Identify which cell holds the provided text, then report its (X, Y) central coordinate. 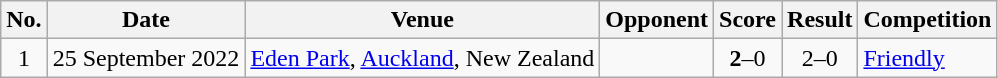
25 September 2022 (146, 58)
Opponent (657, 20)
1 (24, 58)
Result (820, 20)
Eden Park, Auckland, New Zealand (422, 58)
Score (748, 20)
Venue (422, 20)
No. (24, 20)
Date (146, 20)
Friendly (928, 58)
Competition (928, 20)
